Output the [X, Y] coordinate of the center of the cell containing the given text.  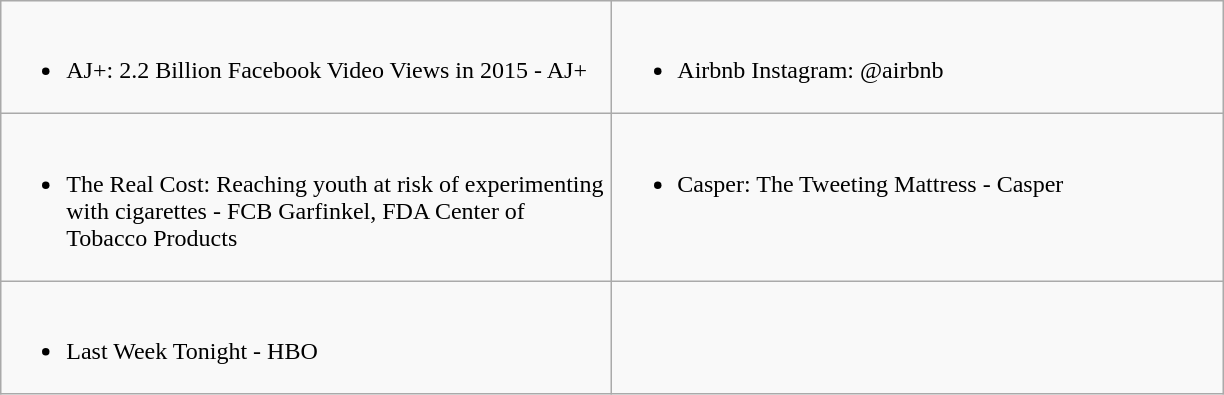
Airbnb Instagram: @airbnb [918, 58]
The Real Cost: Reaching youth at risk of experimenting with cigarettes - FCB Garfinkel, FDA Center of Tobacco Products [306, 198]
Last Week Tonight - HBO [306, 338]
AJ+: 2.2 Billion Facebook Video Views in 2015 - AJ+ [306, 58]
Casper: The Tweeting Mattress - Casper [918, 198]
